Extract the (x, y) coordinate from the center of the cell holding the provided text.  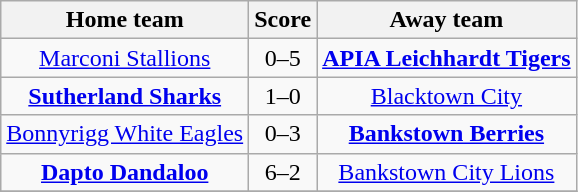
Sutherland Sharks (125, 96)
Home team (125, 20)
Bonnyrigg White Eagles (125, 134)
Dapto Dandaloo (125, 172)
0–5 (283, 58)
0–3 (283, 134)
1–0 (283, 96)
6–2 (283, 172)
Marconi Stallions (125, 58)
Bankstown City Lions (447, 172)
Bankstown Berries (447, 134)
Score (283, 20)
Away team (447, 20)
APIA Leichhardt Tigers (447, 58)
Blacktown City (447, 96)
